Provide the (X, Y) coordinate of the cell's center where the given text is located.  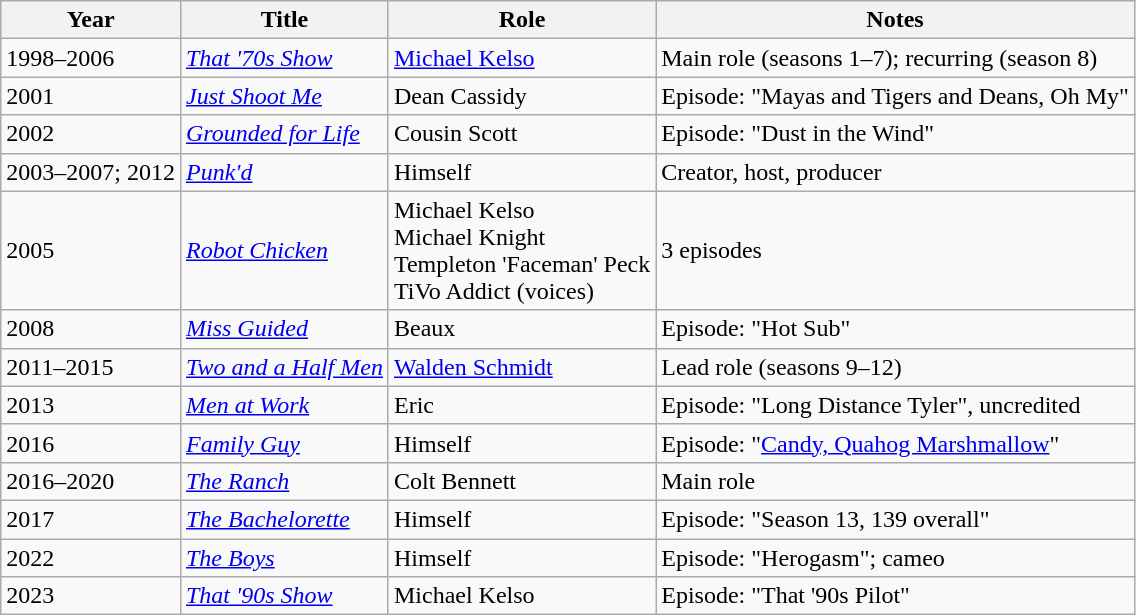
Episode: "Season 13, 139 overall" (896, 519)
That '90s Show (284, 596)
Family Guy (284, 443)
Just Shoot Me (284, 96)
Episode: "Hot Sub" (896, 329)
2016–2020 (91, 481)
Dean Cassidy (522, 96)
2011–2015 (91, 367)
Notes (896, 20)
Episode: "Herogasm"; cameo (896, 557)
Creator, host, producer (896, 172)
Main role (seasons 1–7); recurring (season 8) (896, 58)
Episode: "Long Distance Tyler", uncredited (896, 405)
Walden Schmidt (522, 367)
Punk'd (284, 172)
Episode: "Mayas and Tigers and Deans, Oh My" (896, 96)
Miss Guided (284, 329)
Main role (896, 481)
2023 (91, 596)
Episode: "Candy, Quahog Marshmallow" (896, 443)
Cousin Scott (522, 134)
Two and a Half Men (284, 367)
2002 (91, 134)
2017 (91, 519)
Episode: "Dust in the Wind" (896, 134)
The Ranch (284, 481)
Role (522, 20)
Eric (522, 405)
3 episodes (896, 250)
The Bachelorette (284, 519)
Colt Bennett (522, 481)
2001 (91, 96)
Men at Work (284, 405)
2013 (91, 405)
That '70s Show (284, 58)
2022 (91, 557)
Title (284, 20)
Grounded for Life (284, 134)
2003–2007; 2012 (91, 172)
Michael KelsoMichael KnightTempleton 'Faceman' PeckTiVo Addict (voices) (522, 250)
2005 (91, 250)
Episode: "That '90s Pilot" (896, 596)
Lead role (seasons 9–12) (896, 367)
The Boys (284, 557)
1998–2006 (91, 58)
Robot Chicken (284, 250)
Year (91, 20)
Beaux (522, 329)
2008 (91, 329)
2016 (91, 443)
